From the cell containing the given text, extract its center point as (X, Y) coordinate. 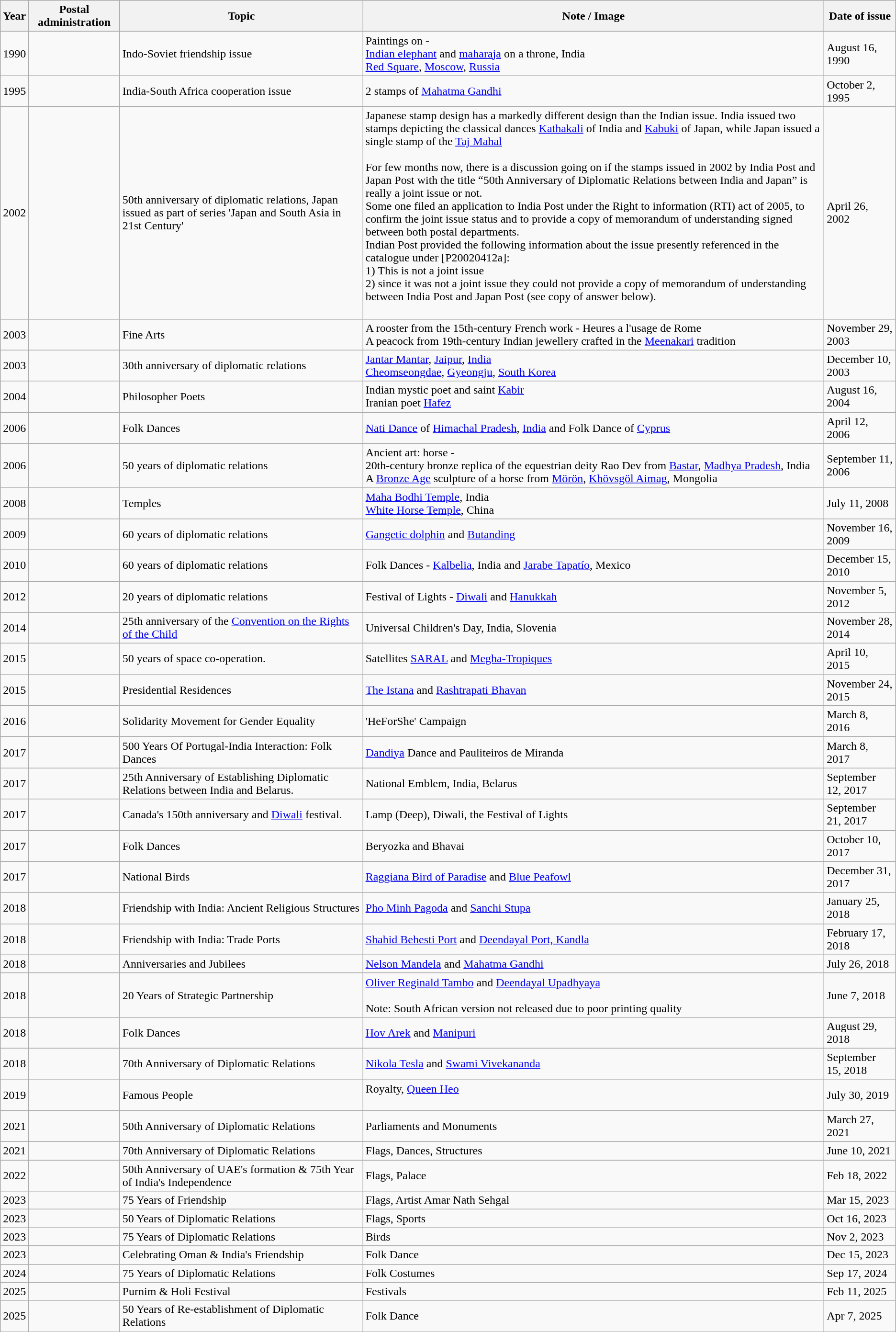
December 15, 2010 (860, 565)
September 15, 2018 (860, 1064)
500 Years Of Portugal-India Interaction: Folk Dances (241, 753)
Note / Image (594, 16)
February 17, 2018 (860, 939)
2014 (14, 628)
Royalty, Queen Heo (594, 1095)
Folk Dances - Kalbelia, India and Jarabe Tapatío, Mexico (594, 565)
January 25, 2018 (860, 908)
Oct 16, 2023 (860, 1219)
Philosopher Poets (241, 396)
India-South Africa cooperation issue (241, 91)
July 30, 2019 (860, 1095)
Date of issue (860, 16)
Sep 17, 2024 (860, 1273)
November 5, 2012 (860, 597)
1995 (14, 91)
September 11, 2006 (860, 465)
Friendship with India: Trade Ports (241, 939)
Festivals (594, 1291)
75 Years of Friendship (241, 1200)
Apr 7, 2025 (860, 1316)
50 Years of Re-establishment of Diplomatic Relations (241, 1316)
Jantar Mantar, Jaipur, India Cheomseongdae, Gyeongju, South Korea (594, 366)
Friendship with India: Ancient Religious Structures (241, 908)
November 29, 2003 (860, 334)
Feb 18, 2022 (860, 1176)
Purnim & Holi Festival (241, 1291)
Postal administration (74, 16)
Gangetic dolphin and Butanding (594, 534)
Famous People (241, 1095)
December 10, 2003 (860, 366)
National Emblem, India, Belarus (594, 783)
October 2, 1995 (860, 91)
July 11, 2008 (860, 503)
November 28, 2014 (860, 628)
2010 (14, 565)
August 16, 1990 (860, 54)
Birds (594, 1237)
2004 (14, 396)
Flags, Sports (594, 1219)
Beryozka and Bhavai (594, 846)
50 years of diplomatic relations (241, 465)
Indian mystic poet and saint Kabir Iranian poet Hafez (594, 396)
2022 (14, 1176)
Nati Dance of Himachal Pradesh, India and Folk Dance of Cyprus (594, 428)
The Istana and Rashtrapati Bhavan (594, 690)
2016 (14, 721)
Maha Bodhi Temple, India White Horse Temple, China (594, 503)
Fine Arts (241, 334)
Flags, Dances, Structures (594, 1151)
Parliaments and Monuments (594, 1126)
September 12, 2017 (860, 783)
50 Years of Diplomatic Relations (241, 1219)
1990 (14, 54)
Celebrating Oman & India's Friendship (241, 1255)
Hov Arek and Manipuri (594, 1032)
25th Anniversary of Establishing Diplomatic Relations between India and Belarus. (241, 783)
Indo-Soviet friendship issue (241, 54)
Mar 15, 2023 (860, 1200)
Flags, Palace (594, 1176)
Satellites SARAL and Megha-Tropiques (594, 659)
Festival of Lights - Diwali and Hanukkah (594, 597)
Topic (241, 16)
50th Anniversary of Diplomatic Relations (241, 1126)
Dec 15, 2023 (860, 1255)
Presidential Residences (241, 690)
Shahid Behesti Port and Deendayal Port, Kandla (594, 939)
June 10, 2021 (860, 1151)
Lamp (Deep), Diwali, the Festival of Lights (594, 815)
Year (14, 16)
2024 (14, 1273)
March 8, 2016 (860, 721)
20 Years of Strategic Partnership (241, 995)
Solidarity Movement for Gender Equality (241, 721)
July 26, 2018 (860, 964)
Raggiana Bird of Paradise and Blue Peafowl (594, 877)
Dandiya Dance and Pauliteiros de Miranda (594, 753)
March 27, 2021 (860, 1126)
August 29, 2018 (860, 1032)
Canada's 150th anniversary and Diwali festival. (241, 815)
Temples (241, 503)
25th anniversary of the Convention on the Rights of the Child (241, 628)
April 26, 2002 (860, 213)
Nov 2, 2023 (860, 1237)
50 years of space co-operation. (241, 659)
2 stamps of Mahatma Gandhi (594, 91)
Folk Costumes (594, 1273)
August 16, 2004 (860, 396)
2002 (14, 213)
A rooster from the 15th-century French work - Heures a l'usage de RomeA peacock from 19th-century Indian jewellery crafted in the Meenakari tradition (594, 334)
2012 (14, 597)
Nelson Mandela and Mahatma Gandhi (594, 964)
December 31, 2017 (860, 877)
April 12, 2006 (860, 428)
2019 (14, 1095)
National Birds (241, 877)
Pho Minh Pagoda and Sanchi Stupa (594, 908)
March 8, 2017 (860, 753)
'HeForShe' Campaign (594, 721)
April 10, 2015 (860, 659)
November 24, 2015 (860, 690)
Universal Children's Day, India, Slovenia (594, 628)
September 21, 2017 (860, 815)
Feb 11, 2025 (860, 1291)
20 years of diplomatic relations (241, 597)
Flags, Artist Amar Nath Sehgal (594, 1200)
Oliver Reginald Tambo and Deendayal UpadhyayaNote: South African version not released due to poor printing quality (594, 995)
Nikola Tesla and Swami Vivekananda (594, 1064)
Anniversaries and Jubilees (241, 964)
2009 (14, 534)
November 16, 2009 (860, 534)
30th anniversary of diplomatic relations (241, 366)
2008 (14, 503)
October 10, 2017 (860, 846)
50th Anniversary of UAE's formation & 75th Year of India's Independence (241, 1176)
Paintings on - Indian elephant and maharaja on a throne, India Red Square, Moscow, Russia (594, 54)
50th anniversary of diplomatic relations, Japan issued as part of series 'Japan and South Asia in 21st Century' (241, 213)
June 7, 2018 (860, 995)
